Locate the cell with the specified text and output its (X, Y) center coordinate. 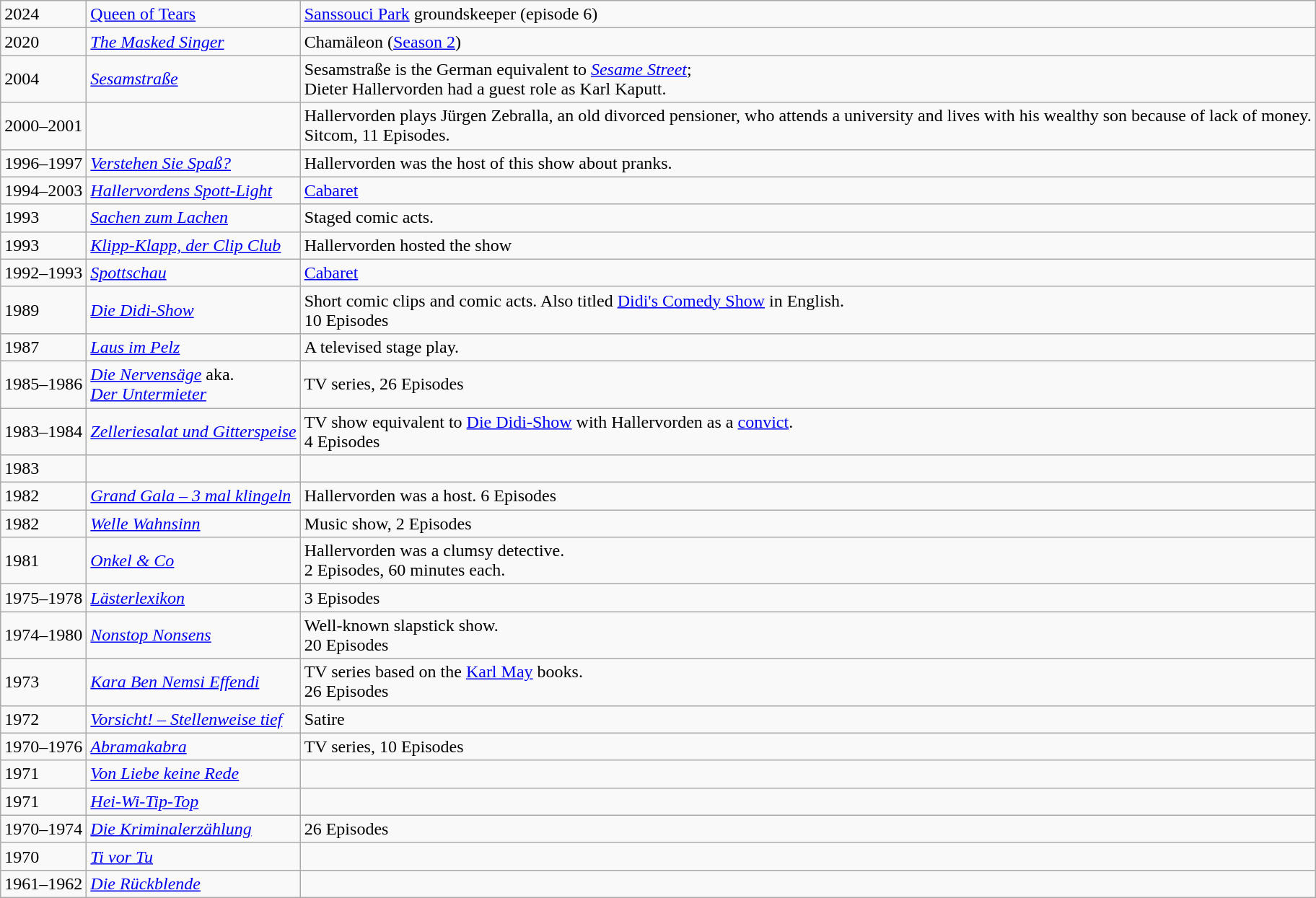
1989 (43, 310)
Die Didi-Show (193, 310)
Die Rückblende (193, 884)
Lästerlexikon (193, 598)
Hallervorden was the host of this show about pranks. (808, 163)
Satire (808, 719)
1970–1974 (43, 829)
Die Nervensäge aka.Der Untermieter (193, 384)
Short comic clips and comic acts. Also titled Didi's Comedy Show in English.10 Episodes (808, 310)
Onkel & Co (193, 561)
2024 (43, 14)
1985–1986 (43, 384)
Vorsicht! – Stellenweise tief (193, 719)
Well-known slapstick show.20 Episodes (808, 635)
TV series, 26 Episodes (808, 384)
TV series, 10 Episodes (808, 747)
1972 (43, 719)
1994–2003 (43, 190)
1992–1993 (43, 273)
Abramakabra (193, 747)
Music show, 2 Episodes (808, 524)
Sanssouci Park groundskeeper (episode 6) (808, 14)
Sachen zum Lachen (193, 218)
1996–1997 (43, 163)
2004 (43, 79)
Sesamstraße (193, 79)
1961–1962 (43, 884)
Kara Ben Nemsi Effendi (193, 682)
Verstehen Sie Spaß? (193, 163)
2000–2001 (43, 126)
1983 (43, 469)
1987 (43, 347)
1970–1976 (43, 747)
1970 (43, 856)
1975–1978 (43, 598)
Nonstop Nonsens (193, 635)
Zelleriesalat und Gitterspeise (193, 431)
Welle Wahnsinn (193, 524)
TV show equivalent to Die Didi-Show with Hallervorden as a convict.4 Episodes (808, 431)
Laus im Pelz (193, 347)
Hei-Wi-Tip-Top (193, 801)
26 Episodes (808, 829)
Spottschau (193, 273)
Hallervorden hosted the show (808, 245)
Grand Gala – 3 mal klingeln (193, 496)
A televised stage play. (808, 347)
Queen of Tears (193, 14)
Hallervordens Spott-Light (193, 190)
1983–1984 (43, 431)
Staged comic acts. (808, 218)
Die Kriminalerzählung (193, 829)
The Masked Singer (193, 42)
1981 (43, 561)
Chamäleon (Season 2) (808, 42)
Klipp-Klapp, der Clip Club (193, 245)
1973 (43, 682)
Ti vor Tu (193, 856)
2020 (43, 42)
Von Liebe keine Rede (193, 774)
TV series based on the Karl May books.26 Episodes (808, 682)
Hallervorden was a host. 6 Episodes (808, 496)
1974–1980 (43, 635)
Sesamstraße is the German equivalent to Sesame Street;Dieter Hallervorden had a guest role as Karl Kaputt. (808, 79)
Hallervorden was a clumsy detective.2 Episodes, 60 minutes each. (808, 561)
3 Episodes (808, 598)
